Extract the [X, Y] coordinate from the center of the cell holding the provided text.  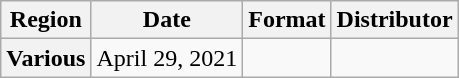
Date [167, 20]
Format [287, 20]
Region [46, 20]
April 29, 2021 [167, 58]
Various [46, 58]
Distributor [394, 20]
